Pinpoint the cell where the given text exists, returning its (x, y) midpoint coordinate. 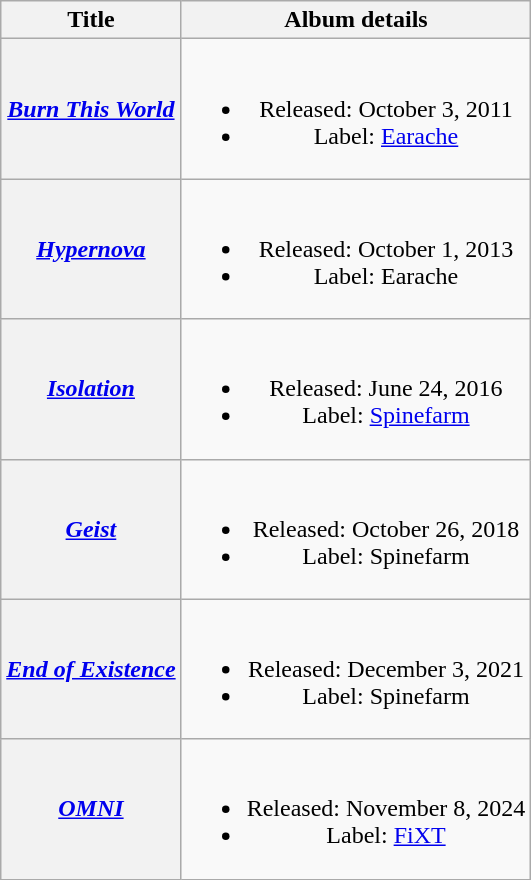
Released: October 26, 2018Label: Spinefarm (356, 529)
Released: October 3, 2011Label: Earache (356, 109)
Released: December 3, 2021Label: Spinefarm (356, 669)
Released: October 1, 2013Label: Earache (356, 249)
Title (91, 20)
Album details (356, 20)
Burn This World (91, 109)
Hypernova (91, 249)
Released: November 8, 2024Label: FiXT (356, 809)
Released: June 24, 2016Label: Spinefarm (356, 389)
OMNI (91, 809)
End of Existence (91, 669)
Geist (91, 529)
Isolation (91, 389)
